Return (x, y) of the center of cell containing provided text 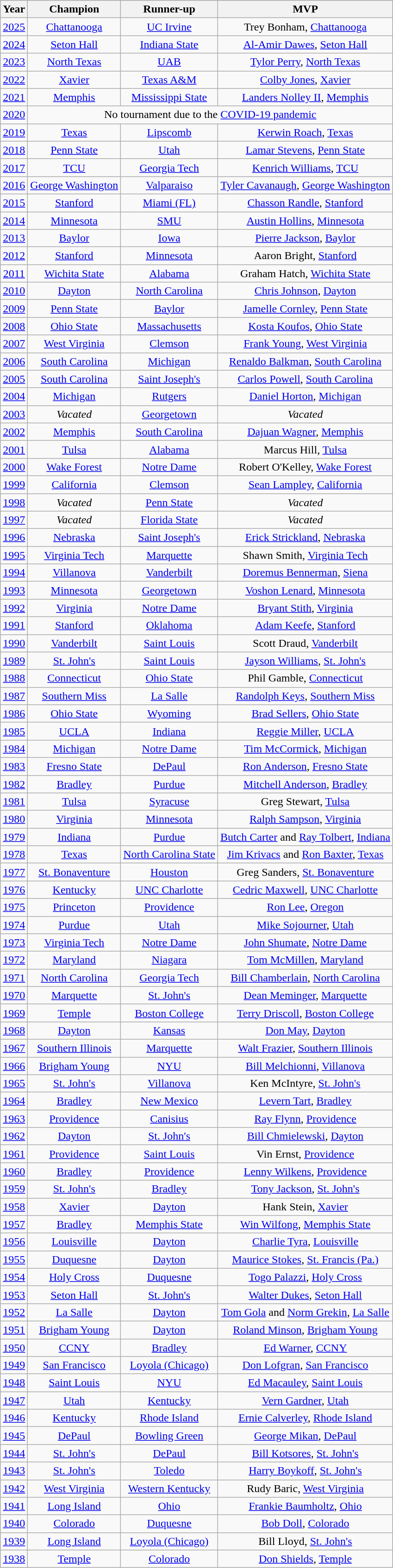
California (74, 484)
Memphis State (169, 1224)
Mitchell Anderson, Bradley (305, 784)
Maryland (74, 960)
1989 (14, 661)
Jayson Williams, St. John's (305, 661)
1970 (14, 995)
1952 (14, 1312)
2002 (14, 432)
2003 (14, 414)
Walt Frazier, Southern Illinois (305, 1048)
Ernie Calverley, Rhode Island (305, 1418)
1957 (14, 1224)
Phil Gamble, Connecticut (305, 678)
Frank Young, West Virginia (305, 344)
1942 (14, 1488)
Doremus Bennerman, Siena (305, 573)
Chattanooga (74, 27)
Holy Cross (74, 1277)
CCNY (74, 1348)
1948 (14, 1383)
Ron Anderson, Fresno State (305, 766)
Reggie Miller, UCLA (305, 731)
No tournament due to the COVID-19 pandemic (210, 115)
Champion (74, 9)
Tom Gola and Norm Grekin, La Salle (305, 1312)
Lenny Wilkens, Providence (305, 1171)
George Washington (74, 185)
Tyler Cavanaugh, George Washington (305, 185)
1947 (14, 1401)
MVP (305, 9)
SMU (169, 221)
1949 (14, 1365)
Bill Melchionni, Villanova (305, 1066)
2023 (14, 62)
Wyoming (169, 713)
1939 (14, 1541)
Dean Meminger, Marquette (305, 995)
Kerwin Roach, Texas (305, 132)
1958 (14, 1207)
Jim Krivacs and Ron Baxter, Texas (305, 855)
2025 (14, 27)
New Mexico (169, 1101)
Win Wilfong, Memphis State (305, 1224)
Lipscomb (169, 132)
Maurice Stokes, St. Francis (Pa.) (305, 1259)
2013 (14, 238)
2008 (14, 326)
Bill Lloyd, St. John's (305, 1541)
2018 (14, 150)
Aaron Bright, Stanford (305, 256)
1992 (14, 608)
1954 (14, 1277)
Bill Chmielewski, Dayton (305, 1136)
2015 (14, 203)
Ron Lee, Oregon (305, 907)
Rhode Island (169, 1418)
2004 (14, 397)
1996 (14, 538)
St. Bonaventure (74, 872)
1959 (14, 1189)
Chris Johnson, Dayton (305, 291)
Charlie Tyra, Louisville (305, 1242)
Lamar Stevens, Penn State (305, 150)
1999 (14, 484)
1967 (14, 1048)
2014 (14, 221)
UCLA (74, 731)
Graham Hatch, Wichita State (305, 273)
1950 (14, 1348)
1974 (14, 925)
Houston (169, 872)
Year (14, 9)
Harry Boykoff, St. John's (305, 1471)
UAB (169, 62)
1963 (14, 1119)
Brad Sellers, Ohio State (305, 713)
1982 (14, 784)
1991 (14, 626)
1946 (14, 1418)
2020 (14, 115)
1980 (14, 819)
Jamelle Cornley, Penn State (305, 309)
2010 (14, 291)
Miami (FL) (169, 203)
Ed Warner, CCNY (305, 1348)
Texas A&M (169, 80)
1973 (14, 942)
1995 (14, 555)
1938 (14, 1559)
1997 (14, 520)
Oklahoma (169, 626)
Vern Gardner, Utah (305, 1401)
1945 (14, 1436)
Ken McIntyre, St. John's (305, 1084)
1941 (14, 1506)
Adam Keefe, Stanford (305, 626)
Kansas (169, 1030)
Bill Chamberlain, North Carolina (305, 978)
1955 (14, 1259)
1972 (14, 960)
Erick Strickland, Nebraska (305, 538)
Daniel Horton, Michigan (305, 397)
2024 (14, 44)
1964 (14, 1101)
Connecticut (74, 678)
San Francisco (74, 1365)
1988 (14, 678)
Frankie Baumholtz, Ohio (305, 1506)
1976 (14, 890)
Runner-up (169, 9)
Marcus Hill, Tulsa (305, 449)
Robert O'Kelley, Wake Forest (305, 467)
2017 (14, 167)
1986 (14, 713)
Austin Hollins, Minnesota (305, 221)
Southern Miss (74, 696)
Ralph Sampson, Virginia (305, 819)
1962 (14, 1136)
Pierre Jackson, Baylor (305, 238)
1975 (14, 907)
2000 (14, 467)
Princeton (74, 907)
1979 (14, 837)
1965 (14, 1084)
2007 (14, 344)
Butch Carter and Ray Tolbert, Indiana (305, 837)
1998 (14, 502)
Massachusetts (169, 326)
Trey Bonham, Chattanooga (305, 27)
Valparaiso (169, 185)
2006 (14, 361)
2019 (14, 132)
Scott Draud, Vanderbilt (305, 643)
UC Irvine (169, 27)
Rudy Baric, West Virginia (305, 1488)
1984 (14, 749)
1968 (14, 1030)
Bowling Green (169, 1436)
Western Kentucky (169, 1488)
Shawn Smith, Virginia Tech (305, 555)
2009 (14, 309)
1943 (14, 1471)
Tylor Perry, North Texas (305, 62)
Fresno State (74, 766)
Bill Kotsores, St. John's (305, 1453)
Florida State (169, 520)
Iowa (169, 238)
1951 (14, 1330)
1966 (14, 1066)
Randolph Keys, Southern Miss (305, 696)
Al-Amir Dawes, Seton Hall (305, 44)
2001 (14, 449)
Landers Nolley II, Memphis (305, 97)
Sean Lampley, California (305, 484)
Tom McMillen, Maryland (305, 960)
1960 (14, 1171)
Hank Stein, Xavier (305, 1207)
Chasson Randle, Stanford (305, 203)
Colby Jones, Xavier (305, 80)
2022 (14, 80)
Dajuan Wagner, Memphis (305, 432)
Greg Stewart, Tulsa (305, 802)
1983 (14, 766)
Ed Macauley, Saint Louis (305, 1383)
Don Lofgran, San Francisco (305, 1365)
Louisville (74, 1242)
Rutgers (169, 397)
1940 (14, 1524)
Niagara (169, 960)
Don Shields, Temple (305, 1559)
1978 (14, 855)
Ohio (169, 1506)
Kosta Koufos, Ohio State (305, 326)
Toledo (169, 1471)
2011 (14, 273)
1993 (14, 590)
North Texas (74, 62)
1990 (14, 643)
2005 (14, 379)
1977 (14, 872)
George Mikan, DePaul (305, 1436)
Levern Tart, Bradley (305, 1101)
1981 (14, 802)
Bryant Stith, Virginia (305, 608)
2021 (14, 97)
1985 (14, 731)
Tim McCormick, Michigan (305, 749)
1961 (14, 1154)
Wichita State (74, 273)
Renaldo Balkman, South Carolina (305, 361)
1971 (14, 978)
2012 (14, 256)
Cedric Maxwell, UNC Charlotte (305, 890)
Greg Sanders, St. Bonaventure (305, 872)
1944 (14, 1453)
UNC Charlotte (169, 890)
Walter Dukes, Seton Hall (305, 1295)
Mike Sojourner, Utah (305, 925)
TCU (74, 167)
John Shumate, Notre Dame (305, 942)
Wake Forest (74, 467)
Syracuse (169, 802)
1953 (14, 1295)
North Carolina State (169, 855)
Nebraska (74, 538)
Kenrich Williams, TCU (305, 167)
Canisius (169, 1119)
Southern Illinois (74, 1048)
Ray Flynn, Providence (305, 1119)
Roland Minson, Brigham Young (305, 1330)
Togo Palazzi, Holy Cross (305, 1277)
Vin Ernst, Providence (305, 1154)
Terry Driscoll, Boston College (305, 1013)
Don May, Dayton (305, 1030)
Carlos Powell, South Carolina (305, 379)
1994 (14, 573)
1969 (14, 1013)
Indiana State (169, 44)
1987 (14, 696)
Boston College (169, 1013)
Mississippi State (169, 97)
1956 (14, 1242)
2016 (14, 185)
Tony Jackson, St. John's (305, 1189)
Voshon Lenard, Minnesota (305, 590)
Bob Doll, Colorado (305, 1524)
